From the cell containing the given text, extract its center point as (X, Y) coordinate. 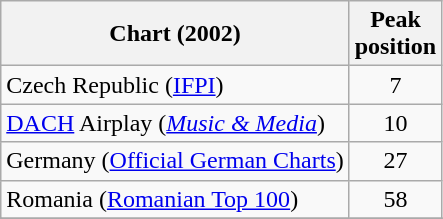
Romania (Romanian Top 100) (175, 199)
7 (395, 85)
DACH Airplay (Music & Media) (175, 123)
Peakposition (395, 34)
Germany (Official German Charts) (175, 161)
Czech Republic (IFPI) (175, 85)
10 (395, 123)
27 (395, 161)
Chart (2002) (175, 34)
58 (395, 199)
